Output the [x, y] coordinate of the center of the cell containing the given text.  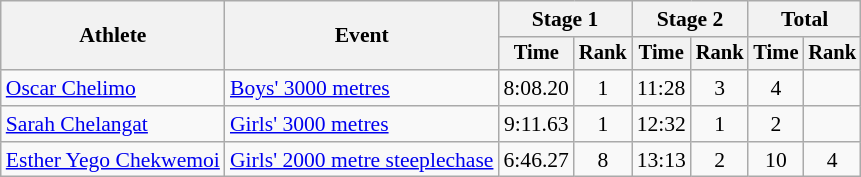
Stage 1 [564, 19]
Stage 2 [690, 19]
3 [720, 88]
Sarah Chelangat [113, 124]
Athlete [113, 36]
Girls' 3000 metres [362, 124]
2 [776, 124]
4 [776, 88]
8:08.20 [536, 88]
Event [362, 36]
9:11.63 [536, 124]
11:28 [662, 88]
Total [804, 19]
Oscar Chelimo [113, 88]
Boys' 3000 metres [362, 88]
12:32 [662, 124]
